Extract the (X, Y) coordinate from the center of the cell holding the provided text.  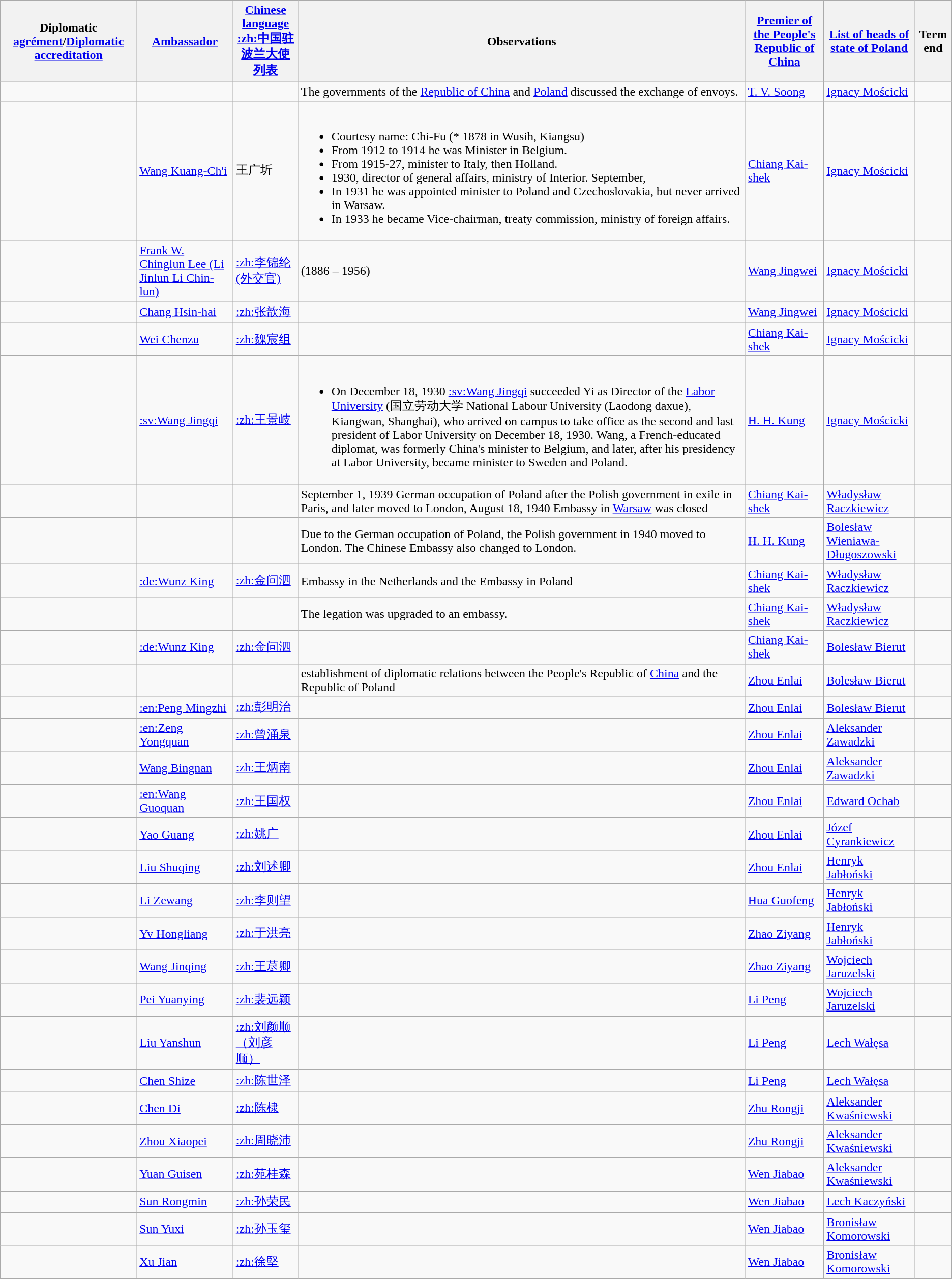
:sv:Wang Jingqi (185, 420)
Frank W. Chinglun Lee (Li Jinlun Li Chin-lun) (185, 271)
Yv Hongliang (185, 934)
:zh:陈世泽 (265, 1081)
王广圻 (265, 171)
Hua Guofeng (784, 900)
Józef Cyrankiewicz (870, 834)
:zh:裴远颖 (265, 1000)
:zh:刘述卿 (265, 868)
(1886 – 1956) (522, 271)
Wang Jinqing (185, 966)
:en:Zeng Yongquan (185, 735)
Term end (933, 41)
:zh:苑桂森 (265, 1174)
:zh:李锦纶 (外交官) (265, 271)
:zh:于洪亮 (265, 934)
List of heads of state of Poland (870, 41)
:zh:周晓沛 (265, 1141)
:zh:姚广 (265, 834)
Yuan Guisen (185, 1174)
:en:Wang Guoquan (185, 801)
:zh:陈棣 (265, 1108)
Observations (522, 41)
Wang Bingnan (185, 768)
Liu Shuqing (185, 868)
:zh:刘颜顺（刘彦顺） (265, 1043)
The governments of the Republic of China and Poland discussed the exchange of envoys. (522, 91)
Chen Shize (185, 1081)
Zhou Xiaopei (185, 1141)
:zh:徐堅 (265, 1262)
Wei Chenzu (185, 340)
:zh:王炳南 (265, 768)
Edward Ochab (870, 801)
Sun Yuxi (185, 1229)
Embassy in the Netherlands and the Embassy in Poland (522, 581)
Bolesław Wieniawa-Długoszowski (870, 541)
The legation was upgraded to an embassy. (522, 614)
Pei Yuanying (185, 1000)
establishment of diplomatic relations between the People's Republic of China and the Republic of Poland (522, 680)
Yao Guang (185, 834)
:zh:孙荣民 (265, 1202)
Sun Rongmin (185, 1202)
Chang Hsin-hai (185, 312)
:zh:魏宸组 (265, 340)
Due to the German occupation of Poland, the Polish government in 1940 moved to London. The Chinese Embassy also changed to London. (522, 541)
Liu Yanshun (185, 1043)
:zh:王荩卿 (265, 966)
Premier of the People's Republic of China (784, 41)
Diplomatic agrément/Diplomatic accreditation (69, 41)
Li Zewang (185, 900)
:zh:王国权 (265, 801)
Chen Di (185, 1108)
:zh:彭明治 (265, 708)
:zh:曾涌泉 (265, 735)
:en:Peng Mingzhi (185, 708)
:zh:王景岐 (265, 420)
:zh:李则望 (265, 900)
Xu Jian (185, 1262)
T. V. Soong (784, 91)
:zh:孙玉玺 (265, 1229)
Chinese language:zh:中国驻波兰大使列表 (265, 41)
Wang Kuang-Ch'i (185, 171)
Ambassador (185, 41)
:zh:张歆海 (265, 312)
Lech Kaczyński (870, 1202)
